Determine the [X, Y] coordinate at the center of the cell enclosing the given text.  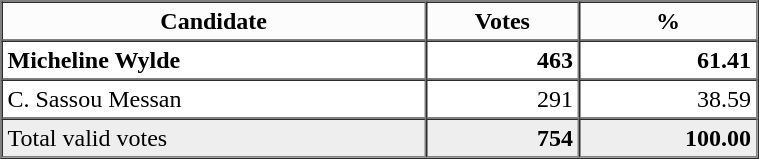
463 [502, 60]
Candidate [214, 22]
C. Sassou Messan [214, 100]
100.00 [668, 138]
754 [502, 138]
291 [502, 100]
38.59 [668, 100]
Micheline Wylde [214, 60]
Total valid votes [214, 138]
% [668, 22]
61.41 [668, 60]
Votes [502, 22]
